From the cell containing the given text, extract its center point as (X, Y) coordinate. 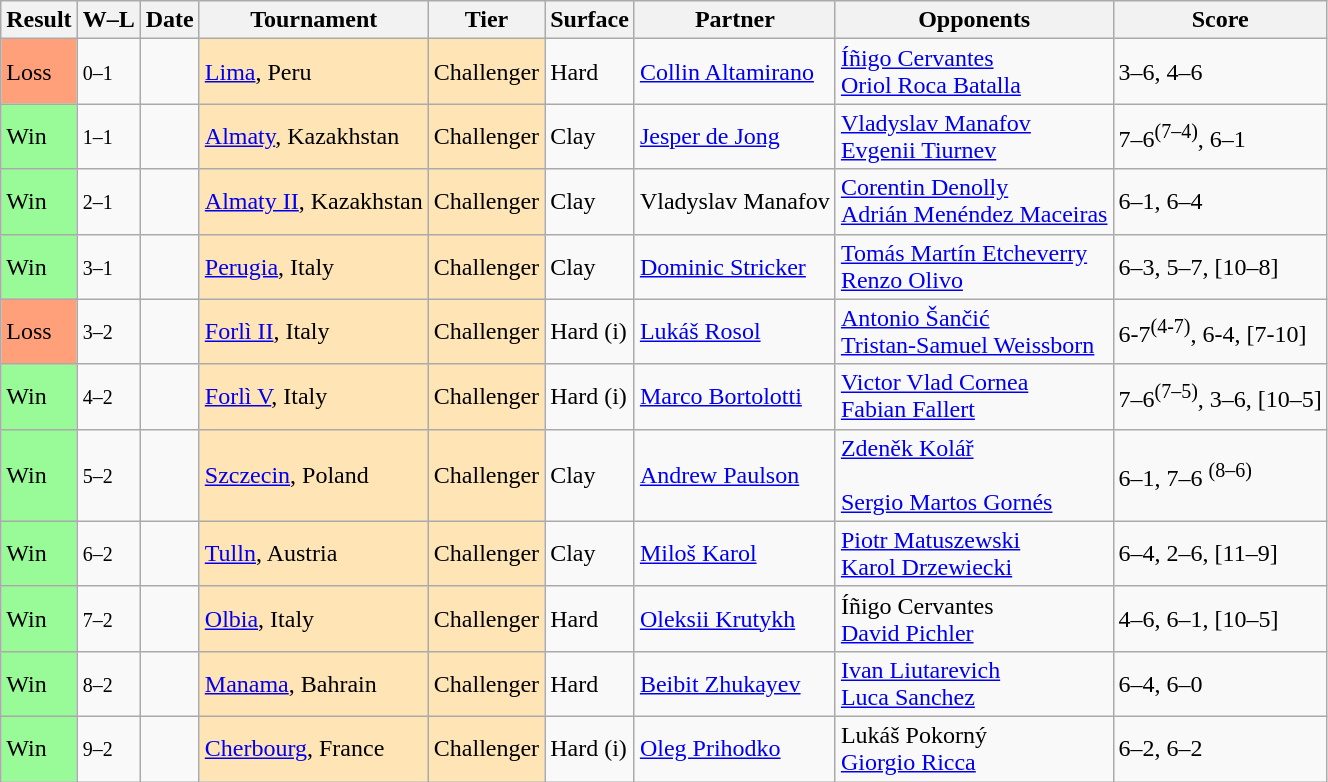
W–L (108, 20)
Zdeněk Kolář Sergio Martos Gornés (974, 475)
1–1 (108, 136)
Marco Bortolotti (734, 396)
6–1, 6–4 (1220, 202)
3–6, 4–6 (1220, 72)
7–2 (108, 618)
Vladyslav Manafov Evgenii Tiurnev (974, 136)
9–2 (108, 748)
Olbia, Italy (314, 618)
6–4, 2–6, [11–9] (1220, 554)
Tomás Martín Etcheverry Renzo Olivo (974, 266)
Score (1220, 20)
Beibit Zhukayev (734, 684)
Result (39, 20)
Partner (734, 20)
Cherbourg, France (314, 748)
Lukáš Rosol (734, 332)
3–2 (108, 332)
Tournament (314, 20)
Almaty, Kazakhstan (314, 136)
Antonio Šančić Tristan-Samuel Weissborn (974, 332)
Collin Altamirano (734, 72)
Oleksii Krutykh (734, 618)
7–6(7–4), 6–1 (1220, 136)
Oleg Prihodko (734, 748)
6–4, 6–0 (1220, 684)
Forlì II, Italy (314, 332)
3–1 (108, 266)
Ivan Liutarevich Luca Sanchez (974, 684)
Lukáš Pokorný Giorgio Ricca (974, 748)
6–3, 5–7, [10–8] (1220, 266)
0–1 (108, 72)
Dominic Stricker (734, 266)
Jesper de Jong (734, 136)
Tier (486, 20)
Andrew Paulson (734, 475)
Manama, Bahrain (314, 684)
Surface (590, 20)
Miloš Karol (734, 554)
Íñigo Cervantes David Pichler (974, 618)
Íñigo Cervantes Oriol Roca Batalla (974, 72)
Tulln, Austria (314, 554)
6–2 (108, 554)
8–2 (108, 684)
Szczecin, Poland (314, 475)
6–2, 6–2 (1220, 748)
Piotr Matuszewski Karol Drzewiecki (974, 554)
Opponents (974, 20)
2–1 (108, 202)
Forlì V, Italy (314, 396)
Date (170, 20)
Perugia, Italy (314, 266)
Victor Vlad Cornea Fabian Fallert (974, 396)
Lima, Peru (314, 72)
6-7(4-7), 6-4, [7-10] (1220, 332)
Corentin Denolly Adrián Menéndez Maceiras (974, 202)
4–6, 6–1, [10–5] (1220, 618)
4–2 (108, 396)
5–2 (108, 475)
7–6(7–5), 3–6, [10–5] (1220, 396)
Almaty II, Kazakhstan (314, 202)
Vladyslav Manafov (734, 202)
6–1, 7–6 (8–6) (1220, 475)
